Return the [X, Y] coordinate for the center point of the cell that contains the specified text.  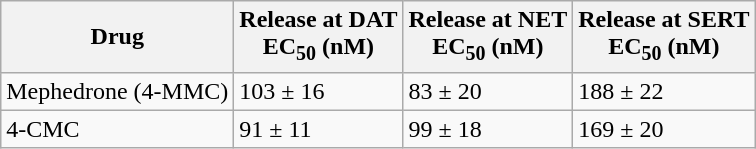
Drug [118, 36]
188 ± 22 [664, 91]
103 ± 16 [318, 91]
Release at NETEC50 (nM) [488, 36]
4-CMC [118, 129]
Mephedrone (4-MMC) [118, 91]
91 ± 11 [318, 129]
83 ± 20 [488, 91]
Release at SERTEC50 (nM) [664, 36]
169 ± 20 [664, 129]
Release at DATEC50 (nM) [318, 36]
99 ± 18 [488, 129]
